Pinpoint the cell where the given text exists, returning its [X, Y] midpoint coordinate. 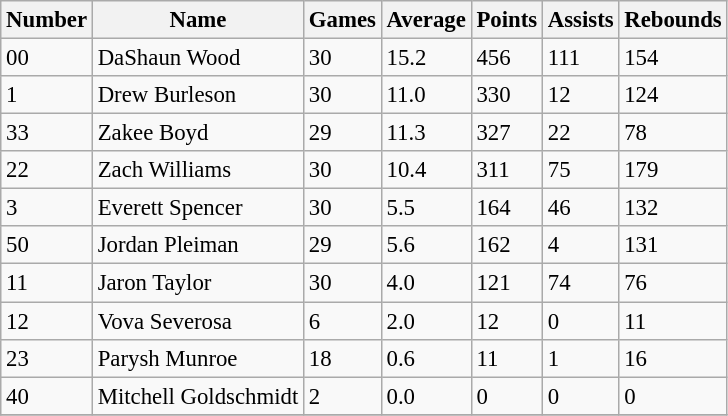
Assists [580, 20]
Vova Severosa [198, 321]
Average [426, 20]
124 [673, 95]
Games [343, 20]
131 [673, 245]
Zach Williams [198, 170]
DaShaun Wood [198, 58]
Name [198, 20]
50 [47, 245]
Rebounds [673, 20]
162 [506, 245]
40 [47, 396]
74 [580, 283]
327 [506, 133]
121 [506, 283]
4 [580, 245]
6 [343, 321]
78 [673, 133]
23 [47, 358]
311 [506, 170]
76 [673, 283]
Zakee Boyd [198, 133]
179 [673, 170]
Jordan Pleiman [198, 245]
2 [343, 396]
Drew Burleson [198, 95]
2.0 [426, 321]
11.3 [426, 133]
Parysh Munroe [198, 358]
132 [673, 208]
5.5 [426, 208]
330 [506, 95]
456 [506, 58]
75 [580, 170]
4.0 [426, 283]
46 [580, 208]
Number [47, 20]
0.6 [426, 358]
Points [506, 20]
33 [47, 133]
15.2 [426, 58]
5.6 [426, 245]
Jaron Taylor [198, 283]
10.4 [426, 170]
00 [47, 58]
18 [343, 358]
164 [506, 208]
11.0 [426, 95]
3 [47, 208]
154 [673, 58]
Mitchell Goldschmidt [198, 396]
Everett Spencer [198, 208]
111 [580, 58]
16 [673, 358]
0.0 [426, 396]
